Extract the [X, Y] coordinate from the center of the cell holding the provided text.  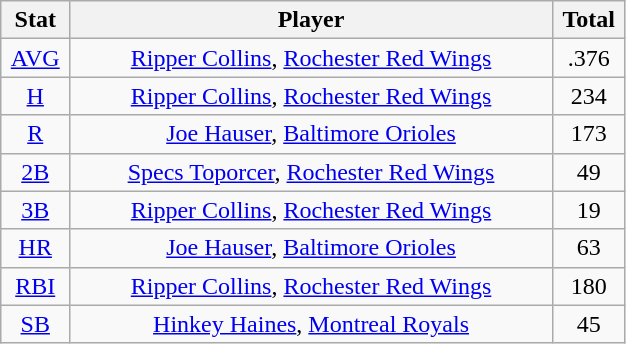
HR [36, 248]
RBI [36, 286]
R [36, 134]
H [36, 96]
3B [36, 210]
.376 [588, 58]
2B [36, 172]
Player [312, 20]
173 [588, 134]
180 [588, 286]
SB [36, 324]
Total [588, 20]
45 [588, 324]
Hinkey Haines, Montreal Royals [312, 324]
234 [588, 96]
Stat [36, 20]
AVG [36, 58]
63 [588, 248]
19 [588, 210]
49 [588, 172]
Specs Toporcer, Rochester Red Wings [312, 172]
